Search for the cell housing the specified text and yield its [x, y] center coordinate. 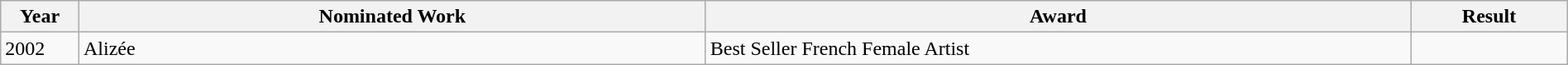
Award [1059, 17]
Nominated Work [392, 17]
Year [40, 17]
Result [1489, 17]
Alizée [392, 48]
2002 [40, 48]
Best Seller French Female Artist [1059, 48]
